Identify which cell holds the provided text, then report its (x, y) central coordinate. 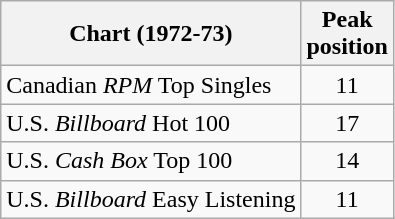
14 (347, 161)
U.S. Cash Box Top 100 (151, 161)
U.S. Billboard Hot 100 (151, 123)
Chart (1972-73) (151, 34)
U.S. Billboard Easy Listening (151, 199)
Canadian RPM Top Singles (151, 85)
17 (347, 123)
Peakposition (347, 34)
